For the text-containing cell, return its midpoint in [X, Y] coordinate format. 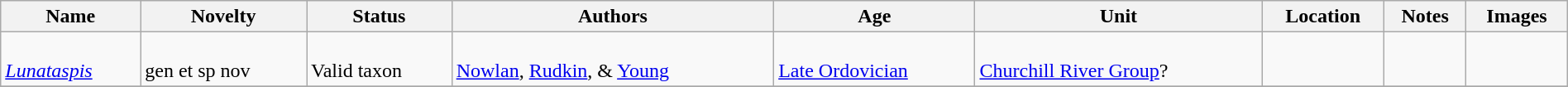
gen et sp nov [223, 60]
Unit [1118, 17]
Novelty [223, 17]
Notes [1424, 17]
Age [875, 17]
Status [379, 17]
Nowlan, Rudkin, & Young [613, 60]
Images [1517, 17]
Lunataspis [71, 60]
Valid taxon [379, 60]
Late Ordovician [875, 60]
Authors [613, 17]
Churchill River Group? [1118, 60]
Location [1323, 17]
Name [71, 17]
